Determine the (x, y) coordinate at the center of the cell enclosing the given text.  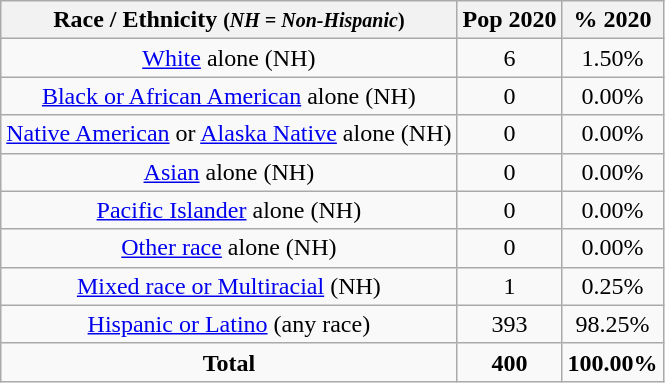
400 (510, 362)
Asian alone (NH) (229, 172)
393 (510, 324)
Hispanic or Latino (any race) (229, 324)
1.50% (612, 58)
White alone (NH) (229, 58)
Mixed race or Multiracial (NH) (229, 286)
Black or African American alone (NH) (229, 96)
98.25% (612, 324)
% 2020 (612, 20)
0.25% (612, 286)
Other race alone (NH) (229, 248)
Native American or Alaska Native alone (NH) (229, 134)
6 (510, 58)
Race / Ethnicity (NH = Non-Hispanic) (229, 20)
Pacific Islander alone (NH) (229, 210)
Total (229, 362)
100.00% (612, 362)
Pop 2020 (510, 20)
1 (510, 286)
